Identify which cell holds the provided text, then report its (x, y) central coordinate. 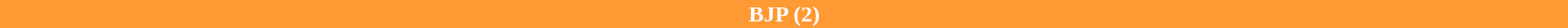
BJP (2) (784, 14)
